Identify which cell holds the provided text, then report its [x, y] central coordinate. 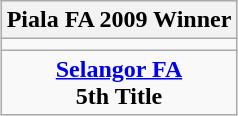
Piala FA 2009 Winner [119, 20]
Selangor FA5th Title [119, 82]
